Detect which cell encompasses the target text, then output its [x, y] center coordinate. 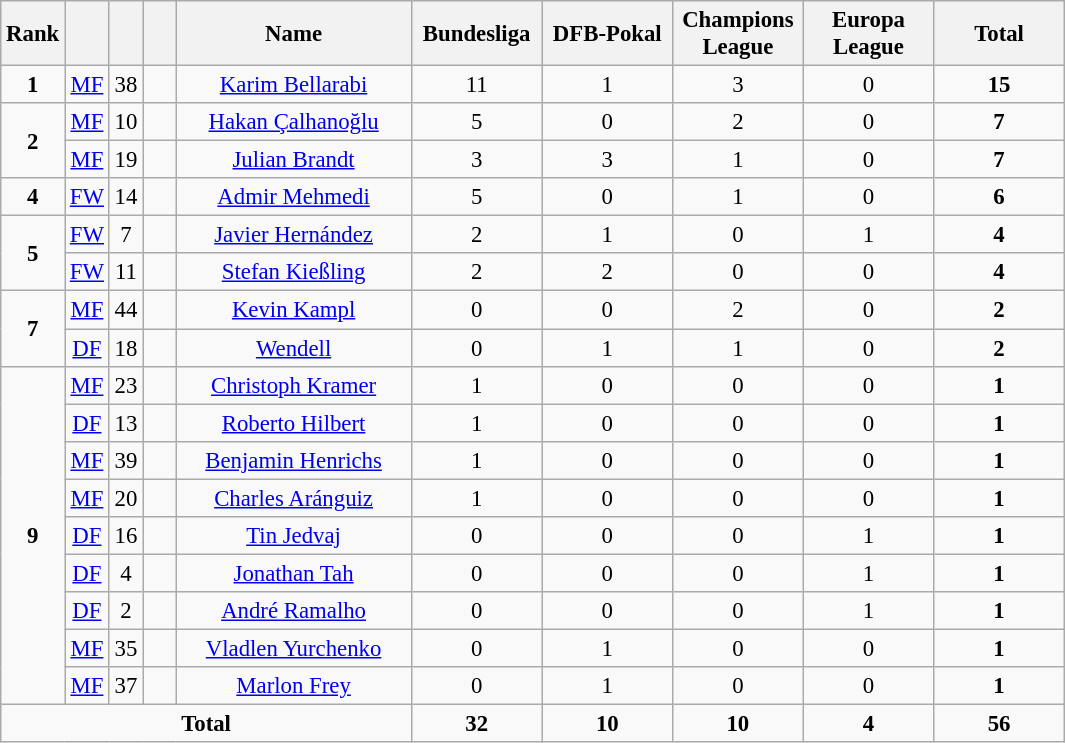
Karim Bellarabi [294, 85]
Tin Jedvaj [294, 536]
Wendell [294, 348]
Bundesliga [476, 34]
Jonathan Tah [294, 573]
35 [126, 648]
DFB-Pokal [608, 34]
Admir Mehmedi [294, 197]
Marlon Frey [294, 686]
Stefan Kießling [294, 273]
14 [126, 197]
32 [476, 724]
18 [126, 348]
Javier Hernández [294, 235]
44 [126, 310]
Kevin Kampl [294, 310]
13 [126, 423]
Charles Aránguiz [294, 498]
16 [126, 536]
38 [126, 85]
Rank [33, 34]
9 [33, 535]
6 [1000, 197]
Hakan Çalhanoğlu [294, 122]
39 [126, 460]
19 [126, 160]
56 [1000, 724]
37 [126, 686]
Julian Brandt [294, 160]
20 [126, 498]
Vladlen Yurchenko [294, 648]
23 [126, 385]
André Ramalho [294, 611]
15 [1000, 85]
Name [294, 34]
Christoph Kramer [294, 385]
Champions League [738, 34]
Roberto Hilbert [294, 423]
Benjamin Henrichs [294, 460]
Europa League [868, 34]
